Capture the cell that displays the provided text and extract its (x, y) central coordinate. 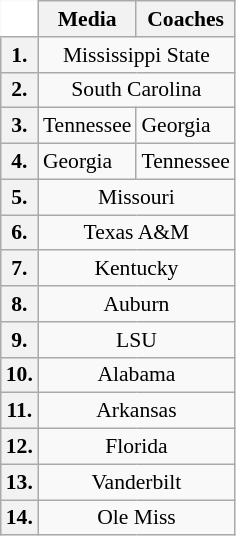
LSU (136, 340)
South Carolina (136, 90)
10. (20, 375)
5. (20, 197)
1. (20, 55)
Vanderbilt (136, 482)
Auburn (136, 304)
Missouri (136, 197)
6. (20, 233)
Coaches (186, 19)
Kentucky (136, 269)
8. (20, 304)
Texas A&M (136, 233)
13. (20, 482)
Arkansas (136, 411)
4. (20, 162)
3. (20, 126)
Florida (136, 447)
Mississippi State (136, 55)
Media (88, 19)
2. (20, 90)
12. (20, 447)
11. (20, 411)
7. (20, 269)
14. (20, 518)
Alabama (136, 375)
Ole Miss (136, 518)
9. (20, 340)
